Locate the cell with the specified text and output its [x, y] center coordinate. 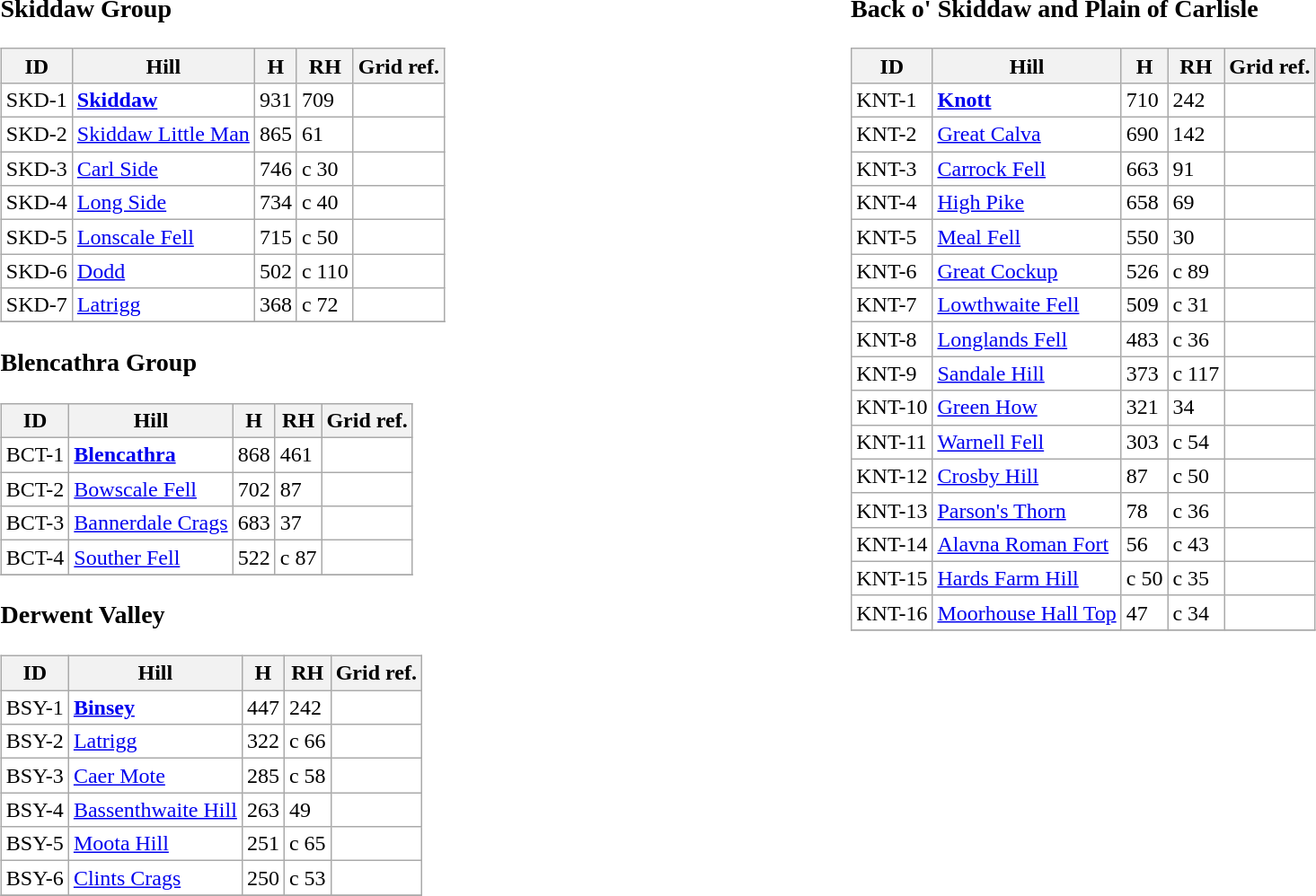
Sandale Hill [1027, 373]
c 89 [1197, 271]
Skiddaw [163, 100]
Lonscale Fell [163, 237]
SKD-2 [36, 135]
142 [1197, 135]
BCT-4 [35, 558]
Alavna Roman Fort [1027, 544]
c 31 [1197, 305]
KNT-15 [892, 578]
c 34 [1197, 612]
KNT-14 [892, 544]
Souther Fell [151, 558]
368 [275, 305]
37 [298, 523]
322 [262, 742]
746 [275, 169]
BSY-3 [34, 776]
710 [1144, 100]
Longlands Fell [1027, 339]
Blencathra [151, 455]
c 87 [298, 558]
Bannerdale Crags [151, 523]
709 [325, 100]
461 [298, 455]
502 [275, 271]
Binsey [155, 707]
47 [1144, 612]
KNT-1 [892, 100]
447 [262, 707]
c 117 [1197, 373]
SKD-6 [36, 271]
KNT-3 [892, 169]
c 58 [307, 776]
865 [275, 135]
KNT-10 [892, 408]
c 54 [1197, 442]
931 [275, 100]
SKD-1 [36, 100]
Carl Side [163, 169]
663 [1144, 169]
SKD-5 [36, 237]
BCT-1 [35, 455]
KNT-4 [892, 203]
SKD-7 [36, 305]
c 110 [325, 271]
c 65 [307, 844]
34 [1197, 408]
c 43 [1197, 544]
KNT-9 [892, 373]
Caer Mote [155, 776]
303 [1144, 442]
c 72 [325, 305]
56 [1144, 544]
526 [1144, 271]
KNT-7 [892, 305]
250 [262, 878]
c 30 [325, 169]
SKD-4 [36, 203]
702 [253, 489]
Moota Hill [155, 844]
Crosby Hill [1027, 476]
91 [1197, 169]
Great Calva [1027, 135]
Hards Farm Hill [1027, 578]
263 [262, 810]
30 [1197, 237]
Bassenthwaite Hill [155, 810]
522 [253, 558]
715 [275, 237]
483 [1144, 339]
High Pike [1027, 203]
69 [1197, 203]
BCT-2 [35, 489]
690 [1144, 135]
550 [1144, 237]
BSY-4 [34, 810]
Clints Crags [155, 878]
373 [1144, 373]
BSY-5 [34, 844]
658 [1144, 203]
Great Cockup [1027, 271]
Warnell Fell [1027, 442]
509 [1144, 305]
BSY-2 [34, 742]
Parson's Thorn [1027, 510]
KNT-12 [892, 476]
BCT-3 [35, 523]
KNT-2 [892, 135]
SKD-3 [36, 169]
KNT-5 [892, 237]
Moorhouse Hall Top [1027, 612]
Skiddaw Little Man [163, 135]
78 [1144, 510]
KNT-13 [892, 510]
321 [1144, 408]
KNT-11 [892, 442]
868 [253, 455]
Dodd [163, 271]
734 [275, 203]
Bowscale Fell [151, 489]
683 [253, 523]
c 66 [307, 742]
49 [307, 810]
Carrock Fell [1027, 169]
Knott [1027, 100]
c 40 [325, 203]
c 35 [1197, 578]
Long Side [163, 203]
285 [262, 776]
c 53 [307, 878]
KNT-8 [892, 339]
BSY-1 [34, 707]
BSY-6 [34, 878]
251 [262, 844]
KNT-16 [892, 612]
KNT-6 [892, 271]
61 [325, 135]
Lowthwaite Fell [1027, 305]
Green How [1027, 408]
Meal Fell [1027, 237]
